Identify which cell holds the provided text, then report its (x, y) central coordinate. 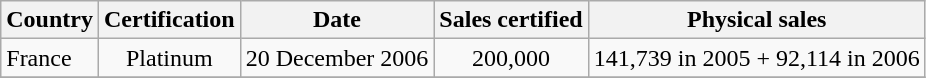
20 December 2006 (337, 58)
Certification (169, 20)
Country (50, 20)
200,000 (511, 58)
Platinum (169, 58)
Physical sales (756, 20)
Date (337, 20)
141,739 in 2005 + 92,114 in 2006 (756, 58)
France (50, 58)
Sales certified (511, 20)
